For the text-containing cell, return its midpoint in (x, y) coordinate format. 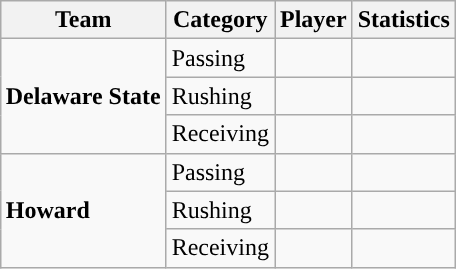
Category (220, 20)
Team (83, 20)
Statistics (404, 20)
Delaware State (83, 96)
Howard (83, 210)
Player (313, 20)
